Detect which cell encompasses the target text, then output its (X, Y) center coordinate. 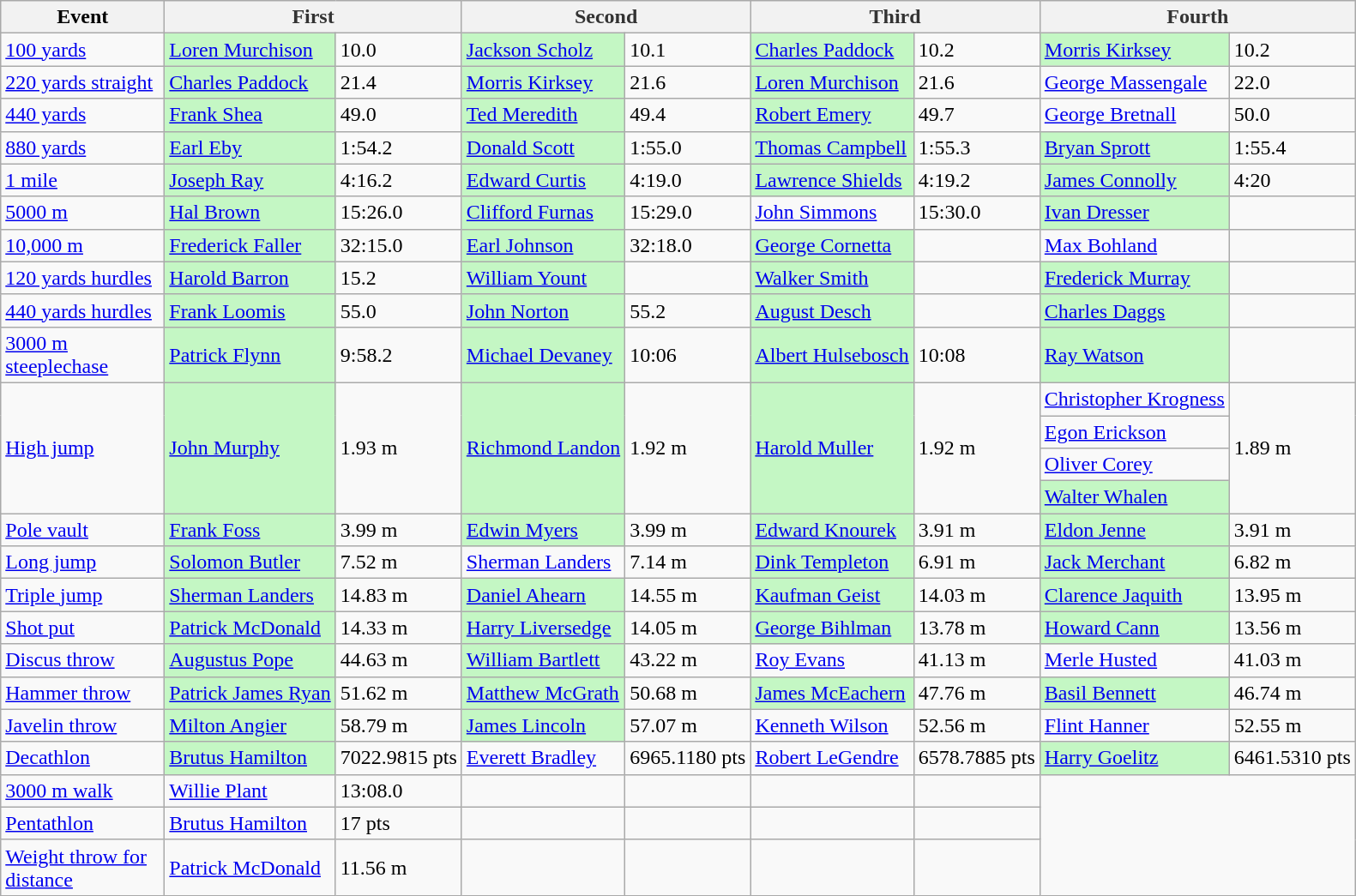
Clifford Furnas (543, 213)
58.79 m (398, 725)
Donald Scott (543, 147)
Ivan Dresser (1134, 213)
Kenneth Wilson (832, 725)
7022.9815 pts (398, 758)
1:55.0 (688, 147)
Howard Cann (1134, 628)
10,000 m (82, 245)
John Murphy (250, 448)
Frank Loomis (250, 310)
Joseph Ray (250, 180)
August Desch (832, 310)
Daniel Ahearn (543, 595)
George Bretnall (1134, 115)
6.82 m (1292, 562)
Frank Foss (250, 530)
15:26.0 (398, 213)
Edward Curtis (543, 180)
55.2 (688, 310)
Basil Bennett (1134, 693)
Discus throw (82, 660)
Flint Hanner (1134, 725)
First (313, 17)
6.91 m (976, 562)
James Connolly (1134, 180)
51.62 m (398, 693)
Hal Brown (250, 213)
52.56 m (976, 725)
Jack Merchant (1134, 562)
440 yards (82, 115)
Lawrence Shields (832, 180)
Frank Shea (250, 115)
1:54.2 (398, 147)
7.14 m (688, 562)
21.4 (398, 82)
Triple jump (82, 595)
William Bartlett (543, 660)
Robert Emery (832, 115)
James Lincoln (543, 725)
1.93 m (398, 448)
Thomas Campbell (832, 147)
17 pts (398, 823)
9:58.2 (398, 355)
Willie Plant (250, 791)
Max Bohland (1134, 245)
43.22 m (688, 660)
Walker Smith (832, 278)
Second (606, 17)
Bryan Sprott (1134, 147)
Patrick James Ryan (250, 693)
Jackson Scholz (543, 50)
22.0 (1292, 82)
14.33 m (398, 628)
41.13 m (976, 660)
Long jump (82, 562)
Event (82, 17)
Egon Erickson (1134, 431)
Merle Husted (1134, 660)
Frederick Murray (1134, 278)
11.56 m (398, 868)
Kaufman Geist (832, 595)
100 yards (82, 50)
46.74 m (1292, 693)
Harry Liversedge (543, 628)
1:55.3 (976, 147)
Earl Eby (250, 147)
William Yount (543, 278)
Earl Johnson (543, 245)
4:20 (1292, 180)
10.0 (398, 50)
41.03 m (1292, 660)
55.0 (398, 310)
15.2 (398, 278)
6578.7885 pts (976, 758)
Harold Muller (832, 448)
Javelin throw (82, 725)
32:15.0 (398, 245)
Clarence Jaquith (1134, 595)
47.76 m (976, 693)
Hammer throw (82, 693)
Walter Whalen (1134, 497)
John Norton (543, 310)
Solomon Butler (250, 562)
Third (895, 17)
Roy Evans (832, 660)
880 yards (82, 147)
Eldon Jenne (1134, 530)
13.78 m (976, 628)
1 mile (82, 180)
32:18.0 (688, 245)
Shot put (82, 628)
7.52 m (398, 562)
Oliver Corey (1134, 465)
George Bihlman (832, 628)
3000 m steeplechase (82, 355)
49.4 (688, 115)
14.05 m (688, 628)
10:08 (976, 355)
15:30.0 (976, 213)
6461.5310 pts (1292, 758)
Ray Watson (1134, 355)
15:29.0 (688, 213)
6965.1180 pts (688, 758)
Weight throw for distance (82, 868)
50.0 (1292, 115)
George Massengale (1134, 82)
13.95 m (1292, 595)
10:06 (688, 355)
Patrick Flynn (250, 355)
52.55 m (1292, 725)
Matthew McGrath (543, 693)
Pentathlon (82, 823)
Richmond Landon (543, 448)
3000 m walk (82, 791)
Edwin Myers (543, 530)
220 yards straight (82, 82)
50.68 m (688, 693)
44.63 m (398, 660)
440 yards hurdles (82, 310)
Ted Meredith (543, 115)
Robert LeGendre (832, 758)
John Simmons (832, 213)
Milton Angier (250, 725)
Albert Hulsebosch (832, 355)
Charles Daggs (1134, 310)
James McEachern (832, 693)
120 yards hurdles (82, 278)
4:19.0 (688, 180)
Augustus Pope (250, 660)
5000 m (82, 213)
High jump (82, 448)
Frederick Faller (250, 245)
Everett Bradley (543, 758)
Decathlon (82, 758)
49.7 (976, 115)
4:19.2 (976, 180)
Michael Devaney (543, 355)
49.0 (398, 115)
57.07 m (688, 725)
13.56 m (1292, 628)
George Cornetta (832, 245)
Christopher Krogness (1134, 399)
Harry Goelitz (1134, 758)
Harold Barron (250, 278)
Edward Knourek (832, 530)
Dink Templeton (832, 562)
1:55.4 (1292, 147)
Fourth (1197, 17)
10.1 (688, 50)
14.03 m (976, 595)
4:16.2 (398, 180)
1.89 m (1292, 448)
Pole vault (82, 530)
13:08.0 (398, 791)
14.55 m (688, 595)
14.83 m (398, 595)
